From the cell containing the given text, extract its center point as (X, Y) coordinate. 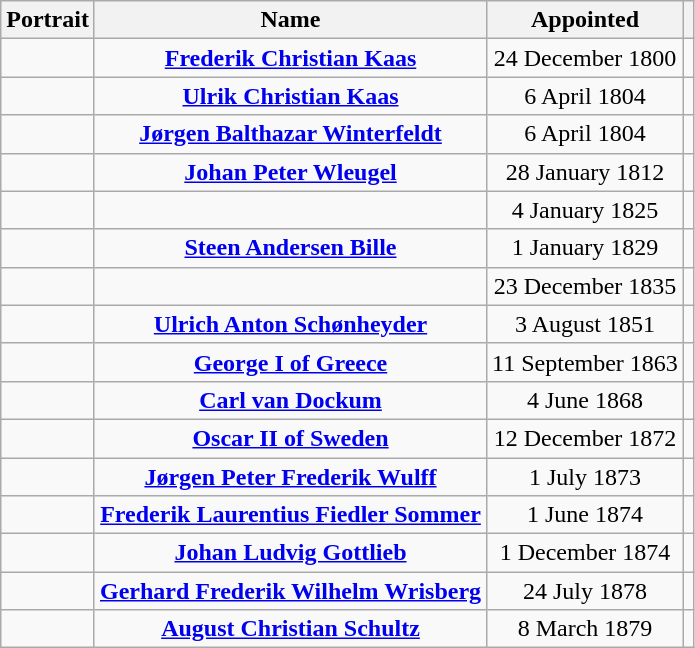
Ulrich Anton Schønheyder (290, 324)
12 December 1872 (586, 438)
8 March 1879 (586, 629)
Oscar II of Sweden (290, 438)
11 September 1863 (586, 362)
Gerhard Frederik Wilhelm Wrisberg (290, 591)
Jørgen Balthazar Winterfeldt (290, 134)
4 January 1825 (586, 210)
Carl van Dockum (290, 400)
Ulrik Christian Kaas (290, 96)
Frederik Laurentius Fiedler Sommer (290, 515)
Steen Andersen Bille (290, 248)
28 January 1812 (586, 172)
Jørgen Peter Frederik Wulff (290, 477)
23 December 1835 (586, 286)
3 August 1851 (586, 324)
1 June 1874 (586, 515)
Frederik Christian Kaas (290, 58)
Johan Peter Wleugel (290, 172)
August Christian Schultz (290, 629)
4 June 1868 (586, 400)
George I of Greece (290, 362)
24 July 1878 (586, 591)
Appointed (586, 20)
Johan Ludvig Gottlieb (290, 553)
1 December 1874 (586, 553)
24 December 1800 (586, 58)
Portrait (48, 20)
1 July 1873 (586, 477)
Name (290, 20)
1 January 1829 (586, 248)
